Detect which cell encompasses the target text, then output its (x, y) center coordinate. 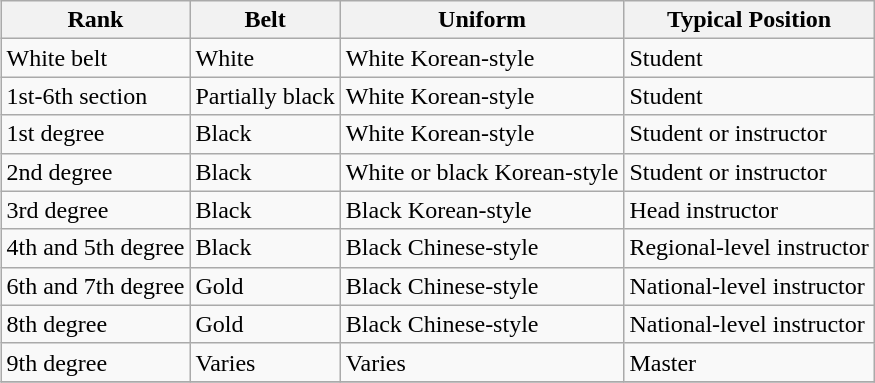
White belt (96, 58)
8th degree (96, 324)
6th and 7th degree (96, 286)
White or black Korean-style (482, 172)
1st degree (96, 134)
Head instructor (749, 210)
2nd degree (96, 172)
Regional-level instructor (749, 248)
Belt (265, 20)
Rank (96, 20)
Partially black (265, 96)
Master (749, 362)
Black Korean-style (482, 210)
1st-6th section (96, 96)
White (265, 58)
9th degree (96, 362)
Typical Position (749, 20)
4th and 5th degree (96, 248)
Uniform (482, 20)
3rd degree (96, 210)
